Provide the (x, y) coordinate of the cell's center where the given text is located.  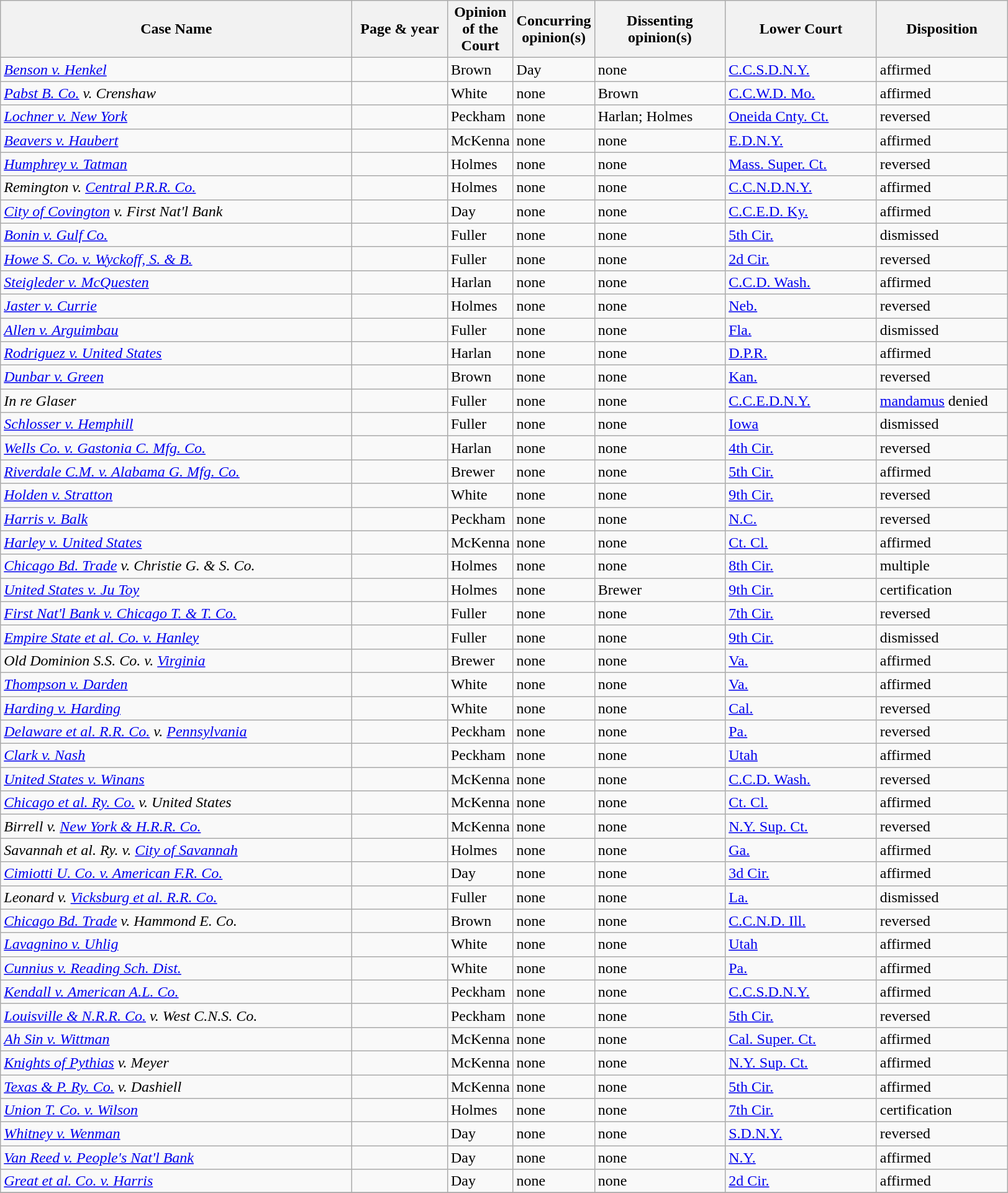
Cal. Super. Ct. (801, 1039)
Beavers v. Haubert (176, 140)
Dissenting opinion(s) (660, 29)
Knights of Pythias v. Meyer (176, 1063)
Harris v. Balk (176, 519)
Bonin v. Gulf Co. (176, 235)
Page & year (400, 29)
Kendall v. American A.L. Co. (176, 992)
Old Dominion S.S. Co. v. Virginia (176, 660)
C.C.N.D.N.Y. (801, 188)
3d Cir. (801, 874)
Chicago Bd. Trade v. Christie G. & S. Co. (176, 566)
United States v. Ju Toy (176, 590)
Lochner v. New York (176, 117)
Great et al. Co. v. Harris (176, 1181)
8th Cir. (801, 566)
City of Covington v. First Nat'l Bank (176, 211)
Van Reed v. People's Nat'l Bank (176, 1158)
Concurring opinion(s) (554, 29)
E.D.N.Y. (801, 140)
Thompson v. Darden (176, 684)
In re Glaser (176, 401)
La. (801, 897)
S.D.N.Y. (801, 1134)
Harley v. United States (176, 542)
Humphrey v. Tatman (176, 164)
N.Y. (801, 1158)
Chicago Bd. Trade v. Hammond E. Co. (176, 921)
Louisville & N.R.R. Co. v. West C.N.S. Co. (176, 1015)
Benson v. Henkel (176, 70)
Kan. (801, 377)
Leonard v. Vicksburg et al. R.R. Co. (176, 897)
Oneida Cnty. Ct. (801, 117)
4th Cir. (801, 448)
Iowa (801, 424)
Case Name (176, 29)
Clark v. Nash (176, 756)
C.C.E.D. Ky. (801, 211)
Texas & P. Ry. Co. v. Dashiell (176, 1087)
C.C.N.D. Ill. (801, 921)
Pabst B. Co. v. Crenshaw (176, 93)
Chicago et al. Ry. Co. v. United States (176, 803)
Holden v. Stratton (176, 495)
Wells Co. v. Gastonia C. Mfg. Co. (176, 448)
C.C.W.D. Mo. (801, 93)
multiple (942, 566)
Ga. (801, 850)
Schlosser v. Hemphill (176, 424)
Steigleder v. McQuesten (176, 282)
Riverdale C.M. v. Alabama G. Mfg. Co. (176, 472)
Union T. Co. v. Wilson (176, 1110)
mandamus denied (942, 401)
United States v. Winans (176, 779)
D.P.R. (801, 354)
N.C. (801, 519)
Cal. (801, 708)
Opinion of the Court (480, 29)
Lower Court (801, 29)
Howe S. Co. v. Wyckoff, S. & B. (176, 258)
Cunnius v. Reading Sch. Dist. (176, 968)
Lavagnino v. Uhlig (176, 944)
Mass. Super. Ct. (801, 164)
Empire State et al. Co. v. Hanley (176, 637)
Cimiotti U. Co. v. American F.R. Co. (176, 874)
Allen v. Arguimbau (176, 330)
Rodriguez v. United States (176, 354)
Delaware et al. R.R. Co. v. Pennsylvania (176, 732)
Birrell v. New York & H.R.R. Co. (176, 826)
Neb. (801, 306)
Remington v. Central P.R.R. Co. (176, 188)
Dunbar v. Green (176, 377)
Harlan; Holmes (660, 117)
First Nat'l Bank v. Chicago T. & T. Co. (176, 613)
Disposition (942, 29)
Jaster v. Currie (176, 306)
Harding v. Harding (176, 708)
Savannah et al. Ry. v. City of Savannah (176, 850)
Whitney v. Wenman (176, 1134)
C.C.E.D.N.Y. (801, 401)
Fla. (801, 330)
Ah Sin v. Wittman (176, 1039)
